Capture the cell that displays the provided text and extract its (x, y) central coordinate. 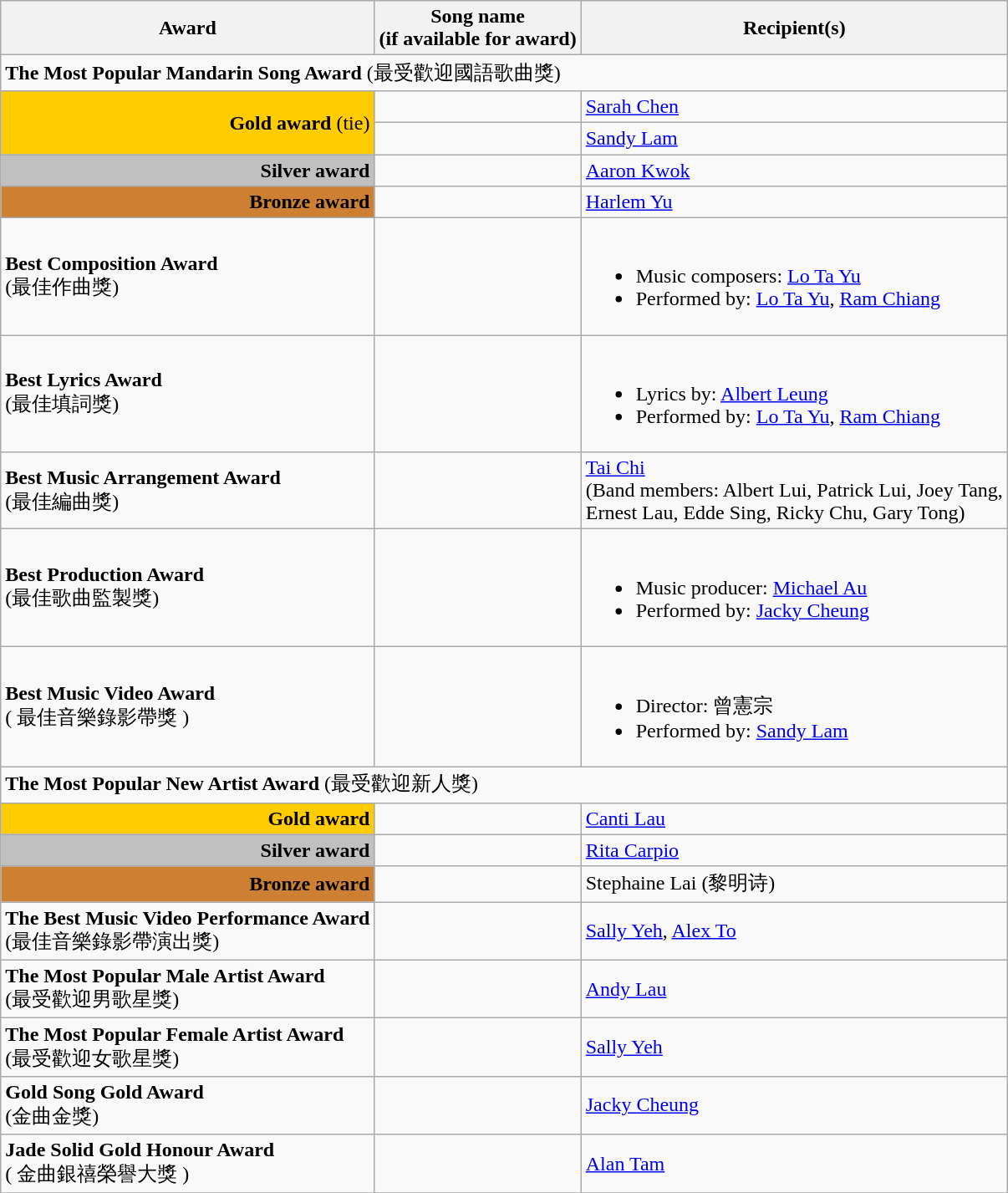
Best Music Video Award( 最佳音樂錄影帶獎 ) (187, 707)
The Most Popular Mandarin Song Award (最受歡迎國語歌曲獎) (505, 74)
Gold award (tie) (187, 122)
Best Music Arrangement Award(最佳編曲獎) (187, 491)
The Most Popular New Artist Award (最受歡迎新人獎) (505, 784)
The Most Popular Female Artist Award(最受歡迎女歌星獎) (187, 1048)
Harlem Yu (794, 202)
The Best Music Video Performance Award(最佳音樂錄影帶演出獎) (187, 931)
Jade Solid Gold Honour Award ( 金曲銀禧榮譽大獎 ) (187, 1164)
Alan Tam (794, 1164)
Director: 曾憲宗Performed by: Sandy Lam (794, 707)
Best Production Award(最佳歌曲監製獎) (187, 588)
Rita Carpio (794, 850)
Gold award (187, 818)
Lyrics by: Albert LeungPerformed by: Lo Ta Yu, Ram Chiang (794, 394)
Music composers: Lo Ta YuPerformed by: Lo Ta Yu, Ram Chiang (794, 277)
Canti Lau (794, 818)
Award (187, 28)
Andy Lau (794, 989)
Aaron Kwok (794, 170)
Music producer: Michael AuPerformed by: Jacky Cheung (794, 588)
Best Lyrics Award(最佳填詞獎) (187, 394)
Jacky Cheung (794, 1105)
Tai Chi(Band members: Albert Lui, Patrick Lui, Joey Tang,Ernest Lau, Edde Sing, Ricky Chu, Gary Tong) (794, 491)
Stephaine Lai (黎明诗) (794, 885)
Sarah Chen (794, 106)
Sally Yeh, Alex To (794, 931)
Sandy Lam (794, 138)
Best Composition Award(最佳作曲獎) (187, 277)
Gold Song Gold Award(金曲金獎) (187, 1105)
Recipient(s) (794, 28)
The Most Popular Male Artist Award(最受歡迎男歌星獎) (187, 989)
Song name(if available for award) (478, 28)
Sally Yeh (794, 1048)
